Detect which cell encompasses the target text, then output its (X, Y) center coordinate. 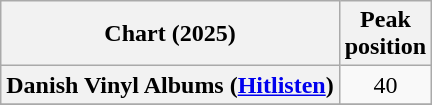
Danish Vinyl Albums (Hitlisten) (170, 85)
Chart (2025) (170, 34)
Peakposition (385, 34)
40 (385, 85)
